Identify which cell holds the provided text, then report its [x, y] central coordinate. 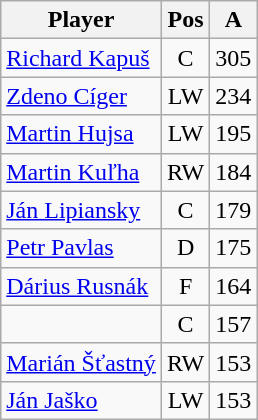
Player [82, 20]
Marián Šťastný [82, 362]
Martin Kuľha [82, 172]
184 [234, 172]
175 [234, 248]
Ján Lipiansky [82, 210]
157 [234, 324]
164 [234, 286]
Pos [185, 20]
Martin Hujsa [82, 134]
Dárius Rusnák [82, 286]
Ján Jaško [82, 400]
234 [234, 96]
179 [234, 210]
F [185, 286]
D [185, 248]
305 [234, 58]
Richard Kapuš [82, 58]
Zdeno Cíger [82, 96]
A [234, 20]
Petr Pavlas [82, 248]
195 [234, 134]
